Pinpoint the cell where the given text exists, returning its [X, Y] midpoint coordinate. 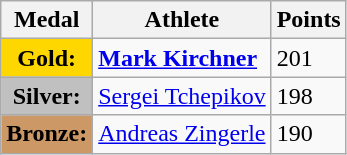
Silver: [47, 96]
Bronze: [47, 134]
201 [308, 58]
Athlete [182, 20]
Gold: [47, 58]
Sergei Tchepikov [182, 96]
Medal [47, 20]
198 [308, 96]
Andreas Zingerle [182, 134]
Mark Kirchner [182, 58]
190 [308, 134]
Points [308, 20]
